Detect which cell encompasses the target text, then output its (X, Y) center coordinate. 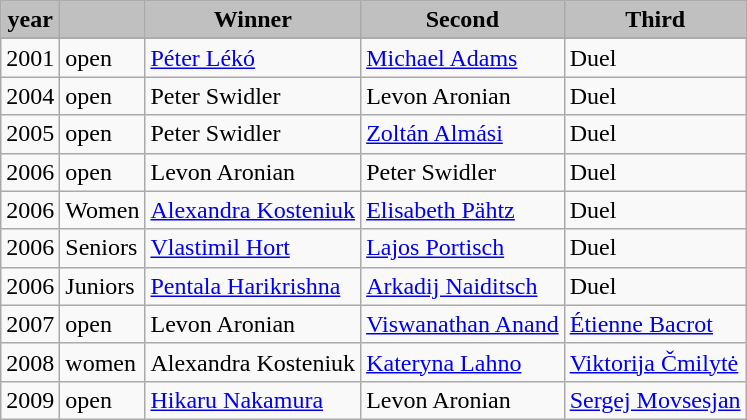
year (30, 20)
2007 (30, 324)
Third (655, 20)
2001 (30, 58)
Péter Lékó (253, 58)
Women (102, 210)
Vlastimil Hort (253, 248)
Lajos Portisch (463, 248)
Hikaru Nakamura (253, 400)
Michael Adams (463, 58)
Viswanathan Anand (463, 324)
Kateryna Lahno (463, 362)
Arkadij Naiditsch (463, 286)
2005 (30, 134)
Zoltán Almási (463, 134)
Sergej Movsesjan (655, 400)
Seniors (102, 248)
Étienne Bacrot (655, 324)
women (102, 362)
Elisabeth Pähtz (463, 210)
Winner (253, 20)
2008 (30, 362)
2004 (30, 96)
Second (463, 20)
Viktorija Čmilytė (655, 362)
Pentala Harikrishna (253, 286)
2009 (30, 400)
Juniors (102, 286)
